From the cell containing the given text, extract its center point as [X, Y] coordinate. 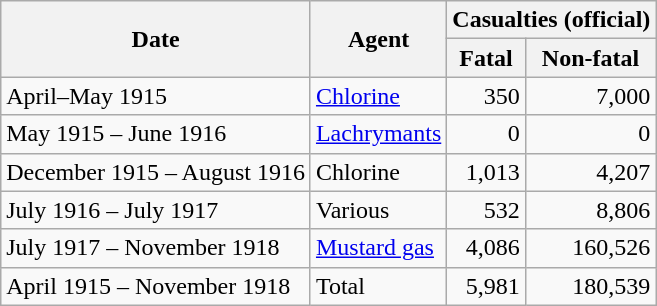
180,539 [590, 286]
5,981 [486, 286]
Date [156, 39]
May 1915 – June 1916 [156, 134]
Non-fatal [590, 58]
Agent [378, 39]
April 1915 – November 1918 [156, 286]
July 1917 – November 1918 [156, 248]
160,526 [590, 248]
Various [378, 210]
4,086 [486, 248]
Mustard gas [378, 248]
7,000 [590, 96]
4,207 [590, 172]
Lachrymants [378, 134]
Total [378, 286]
8,806 [590, 210]
350 [486, 96]
July 1916 – July 1917 [156, 210]
December 1915 – August 1916 [156, 172]
April–May 1915 [156, 96]
532 [486, 210]
Fatal [486, 58]
Casualties (official) [552, 20]
1,013 [486, 172]
